Return the (X, Y) coordinate for the center point of the cell that contains the specified text.  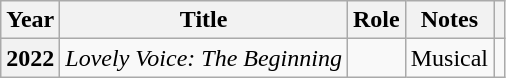
Lovely Voice: The Beginning (204, 58)
Year (30, 20)
Notes (449, 20)
Title (204, 20)
2022 (30, 58)
Musical (449, 58)
Role (376, 20)
